Find where the given text appears and provide that cell's center as (x, y) coordinate. 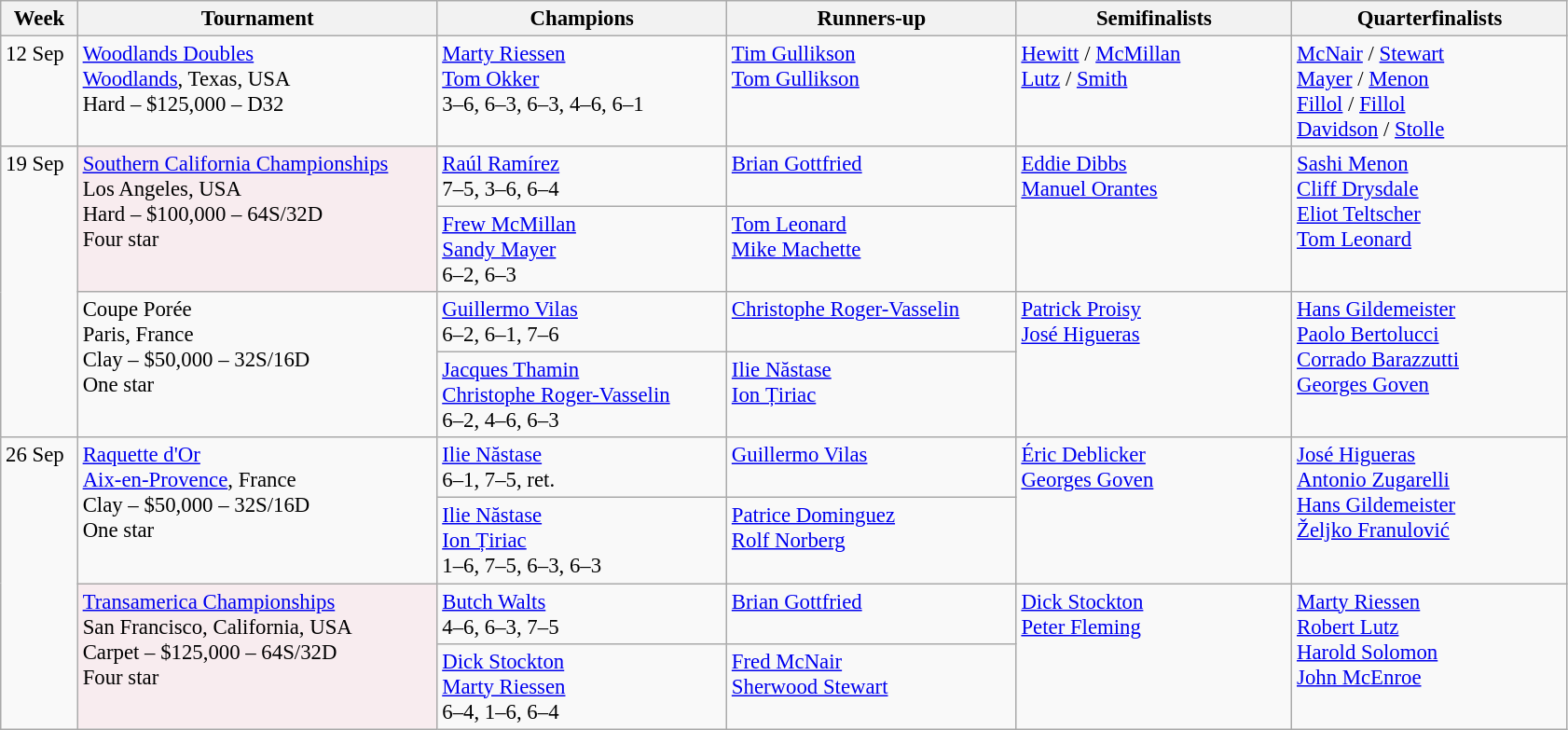
Tom Leonard Mike Machette (873, 250)
Ilie Năstase 6–1, 7–5, ret. (582, 468)
Tim Gullikson Tom Gullikson (873, 91)
Fred McNair Sherwood Stewart (873, 686)
Transamerica Championships San Francisco, California, USA Carpet – $125,000 – 64S/32D Four star (257, 656)
Sashi Menon Cliff Drysdale Eliot Teltscher Tom Leonard (1430, 219)
Marty Riessen Tom Okker 3–6, 6–3, 6–3, 4–6, 6–1 (582, 91)
Week (39, 19)
19 Sep (39, 292)
Eddie Dibbs Manuel Orantes (1154, 219)
Hans Gildemeister Paolo Bertolucci Corrado Barazzutti Georges Goven (1430, 365)
Ilie Năstase Ion Țiriac 1–6, 7–5, 6–3, 6–3 (582, 541)
Guillermo Vilas 6–2, 6–1, 7–6 (582, 323)
José Higueras Antonio Zugarelli Hans Gildemeister Željko Franulović (1430, 511)
Tournament (257, 19)
Éric Deblicker Georges Goven (1154, 511)
Raúl Ramírez 7–5, 3–6, 6–4 (582, 177)
Hewitt / McMillan Lutz / Smith (1154, 91)
Patrice Dominguez Rolf Norberg (873, 541)
Runners-up (873, 19)
Patrick Proisy José Higueras (1154, 365)
26 Sep (39, 584)
Jacques Thamin Christophe Roger-Vasselin 6–2, 4–6, 6–3 (582, 395)
Dick Stockton Peter Fleming (1154, 656)
Frew McMillan Sandy Mayer 6–2, 6–3 (582, 250)
McNair / Stewart Mayer / Menon Fillol / Fillol Davidson / Stolle (1430, 91)
Butch Walts 4–6, 6–3, 7–5 (582, 613)
Christophe Roger-Vasselin (873, 323)
Marty Riessen Robert Lutz Harold Solomon John McEnroe (1430, 656)
Semifinalists (1154, 19)
Southern California Championships Los Angeles, USA Hard – $100,000 – 64S/32D Four star (257, 219)
Coupe Porée Paris, France Clay – $50,000 – 32S/16D One star (257, 365)
Ilie Năstase Ion Țiriac (873, 395)
Raquette d'Or Aix-en-Provence, France Clay – $50,000 – 32S/16D One star (257, 511)
12 Sep (39, 91)
Quarterfinalists (1430, 19)
Guillermo Vilas (873, 468)
Champions (582, 19)
Dick Stockton Marty Riessen 6–4, 1–6, 6–4 (582, 686)
Woodlands Doubles Woodlands, Texas, USA Hard – $125,000 – D32 (257, 91)
